For the text-containing cell, return its midpoint in (X, Y) coordinate format. 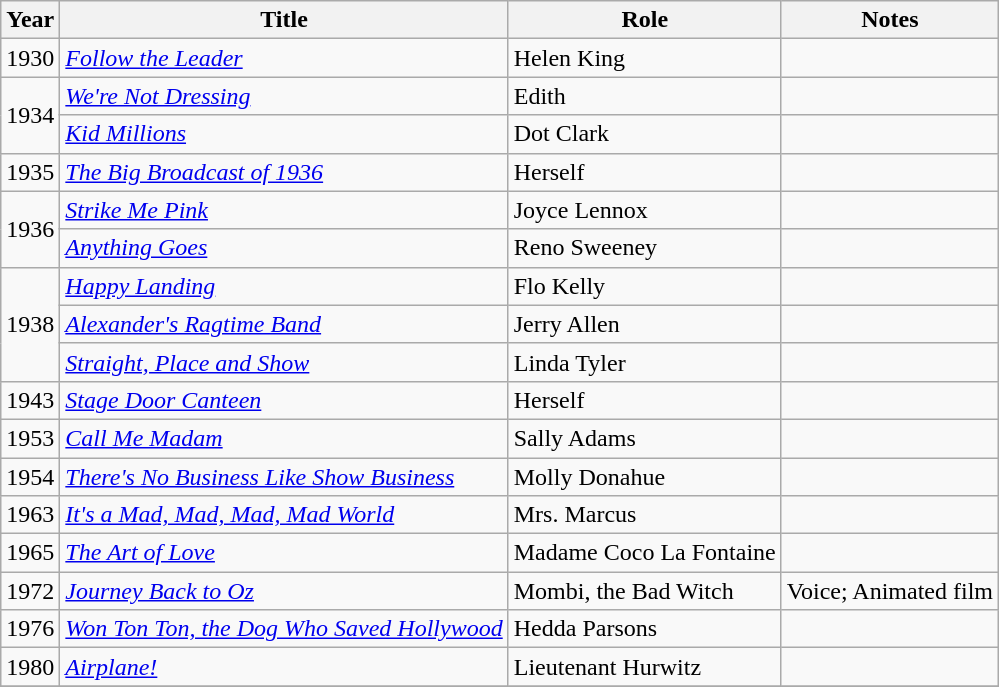
Title (284, 20)
Hedda Parsons (644, 629)
1953 (30, 438)
1954 (30, 477)
Reno Sweeney (644, 248)
1930 (30, 58)
1972 (30, 591)
Helen King (644, 58)
Strike Me Pink (284, 210)
The Art of Love (284, 553)
Lieutenant Hurwitz (644, 667)
Airplane! (284, 667)
Mombi, the Bad Witch (644, 591)
1934 (30, 115)
Molly Donahue (644, 477)
We're Not Dressing (284, 96)
Anything Goes (284, 248)
Journey Back to Oz (284, 591)
1936 (30, 229)
Linda Tyler (644, 362)
1965 (30, 553)
Role (644, 20)
1938 (30, 324)
Madame Coco La Fontaine (644, 553)
Mrs. Marcus (644, 515)
It's a Mad, Mad, Mad, Mad World (284, 515)
Joyce Lennox (644, 210)
Straight, Place and Show (284, 362)
Follow the Leader (284, 58)
Dot Clark (644, 134)
Happy Landing (284, 286)
Year (30, 20)
There's No Business Like Show Business (284, 477)
1943 (30, 400)
Flo Kelly (644, 286)
Stage Door Canteen (284, 400)
Edith (644, 96)
Notes (890, 20)
Sally Adams (644, 438)
Kid Millions (284, 134)
Call Me Madam (284, 438)
1935 (30, 172)
Jerry Allen (644, 324)
Won Ton Ton, the Dog Who Saved Hollywood (284, 629)
Alexander's Ragtime Band (284, 324)
The Big Broadcast of 1936 (284, 172)
1980 (30, 667)
1963 (30, 515)
1976 (30, 629)
Voice; Animated film (890, 591)
